Extract the (x, y) coordinate from the center of the cell holding the provided text.  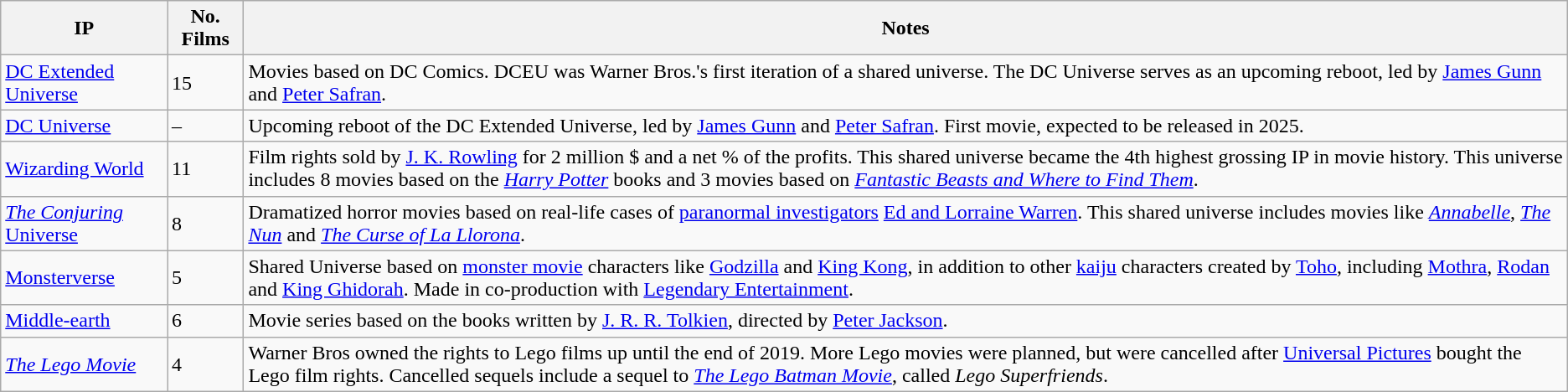
4 (206, 364)
Notes (905, 28)
Upcoming reboot of the DC Extended Universe, led by James Gunn and Peter Safran. First movie, expected to be released in 2025. (905, 126)
The Lego Movie (84, 364)
5 (206, 278)
8 (206, 223)
– (206, 126)
Movie series based on the books written by J. R. R. Tolkien, directed by Peter Jackson. (905, 321)
15 (206, 82)
Middle-earth (84, 321)
Monsterverse (84, 278)
11 (206, 169)
DC Extended Universe (84, 82)
6 (206, 321)
The Conjuring Universe (84, 223)
No. Films (206, 28)
Wizarding World (84, 169)
IP (84, 28)
DC Universe (84, 126)
